Return the (x, y) coordinate for the center point of the cell that contains the specified text.  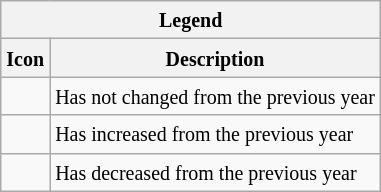
Description (216, 58)
Legend (191, 20)
Icon (26, 58)
Has decreased from the previous year (216, 172)
Has increased from the previous year (216, 134)
Has not changed from the previous year (216, 96)
